Return [X, Y] of the center of cell containing provided text 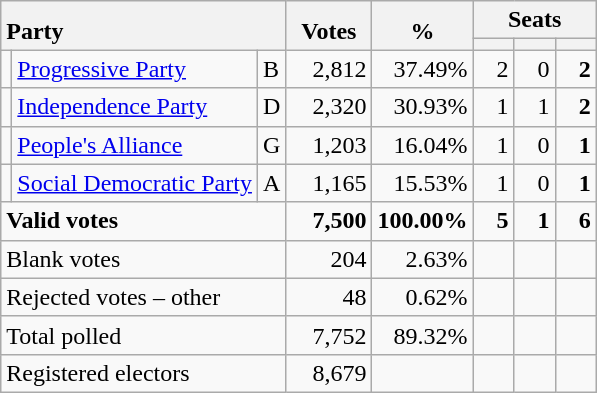
People's Alliance [135, 145]
Total polled [144, 335]
% [422, 26]
16.04% [422, 145]
204 [329, 259]
1,203 [329, 145]
2.63% [422, 259]
2,320 [329, 107]
7,752 [329, 335]
Independence Party [135, 107]
30.93% [422, 107]
15.53% [422, 183]
5 [494, 221]
Registered electors [144, 373]
A [271, 183]
1,165 [329, 183]
0.62% [422, 297]
2,812 [329, 69]
6 [576, 221]
B [271, 69]
Progressive Party [135, 69]
Valid votes [144, 221]
Social Democratic Party [135, 183]
D [271, 107]
48 [329, 297]
Party [144, 26]
89.32% [422, 335]
Seats [534, 20]
37.49% [422, 69]
100.00% [422, 221]
G [271, 145]
Rejected votes – other [144, 297]
Blank votes [144, 259]
Votes [329, 26]
7,500 [329, 221]
8,679 [329, 373]
